Pinpoint the cell where the given text exists, returning its [X, Y] midpoint coordinate. 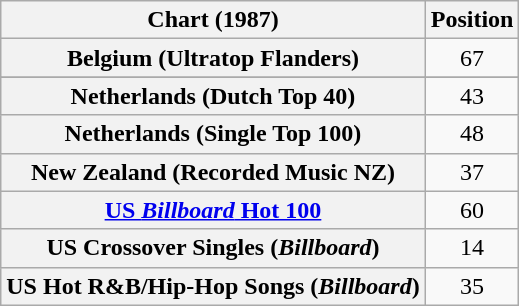
48 [472, 134]
New Zealand (Recorded Music NZ) [213, 172]
US Crossover Singles (Billboard) [213, 248]
14 [472, 248]
US Billboard Hot 100 [213, 210]
Netherlands (Dutch Top 40) [213, 96]
US Hot R&B/Hip-Hop Songs (Billboard) [213, 286]
35 [472, 286]
Netherlands (Single Top 100) [213, 134]
Position [472, 20]
67 [472, 58]
Chart (1987) [213, 20]
37 [472, 172]
60 [472, 210]
43 [472, 96]
Belgium (Ultratop Flanders) [213, 58]
